Return the (X, Y) coordinate for the center point of the cell that contains the specified text.  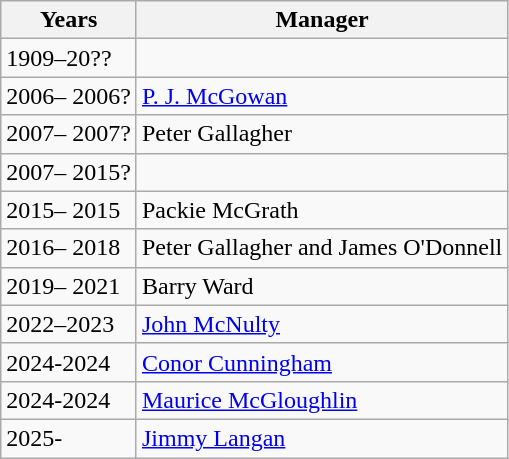
2019– 2021 (69, 286)
Years (69, 20)
Jimmy Langan (322, 438)
John McNulty (322, 324)
2006– 2006? (69, 96)
Packie McGrath (322, 210)
2015– 2015 (69, 210)
Peter Gallagher (322, 134)
Maurice McGloughlin (322, 400)
2007– 2007? (69, 134)
1909–20?? (69, 58)
P. J. McGowan (322, 96)
Manager (322, 20)
Conor Cunningham (322, 362)
2007– 2015? (69, 172)
Peter Gallagher and James O'Donnell (322, 248)
2016– 2018 (69, 248)
2022–2023 (69, 324)
Barry Ward (322, 286)
2025- (69, 438)
